Provide the (X, Y) coordinate of the cell's center where the given text is located.  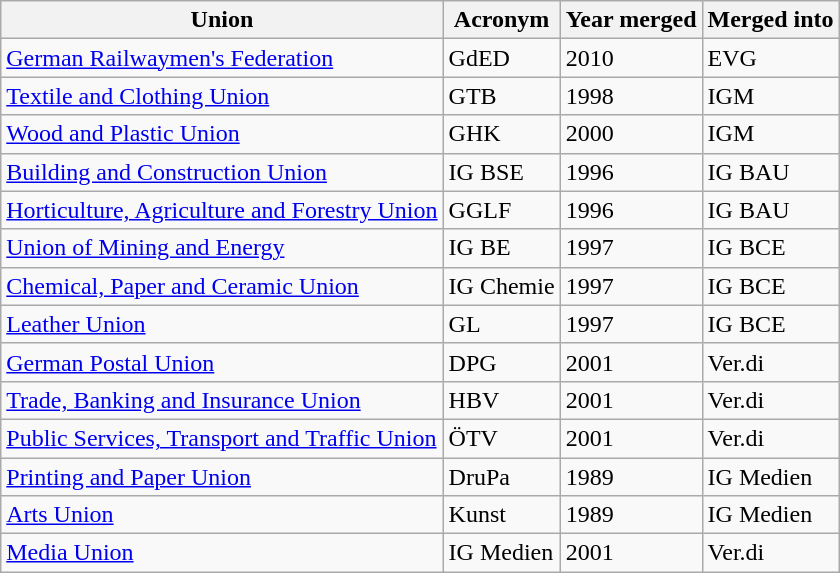
DruPa (502, 477)
Chemical, Paper and Ceramic Union (222, 286)
German Postal Union (222, 362)
Leather Union (222, 324)
GL (502, 324)
2000 (631, 134)
IG BE (502, 248)
Wood and Plastic Union (222, 134)
Trade, Banking and Insurance Union (222, 400)
Building and Construction Union (222, 172)
GGLF (502, 210)
Union of Mining and Energy (222, 248)
EVG (770, 58)
IG Chemie (502, 286)
Kunst (502, 515)
Textile and Clothing Union (222, 96)
1998 (631, 96)
HBV (502, 400)
Media Union (222, 553)
ÖTV (502, 438)
Year merged (631, 20)
GTB (502, 96)
Acronym (502, 20)
GdED (502, 58)
Merged into (770, 20)
2010 (631, 58)
GHK (502, 134)
Union (222, 20)
DPG (502, 362)
Public Services, Transport and Traffic Union (222, 438)
Printing and Paper Union (222, 477)
IG BSE (502, 172)
Arts Union (222, 515)
Horticulture, Agriculture and Forestry Union (222, 210)
German Railwaymen's Federation (222, 58)
